Extract the (X, Y) coordinate from the center of the cell holding the provided text.  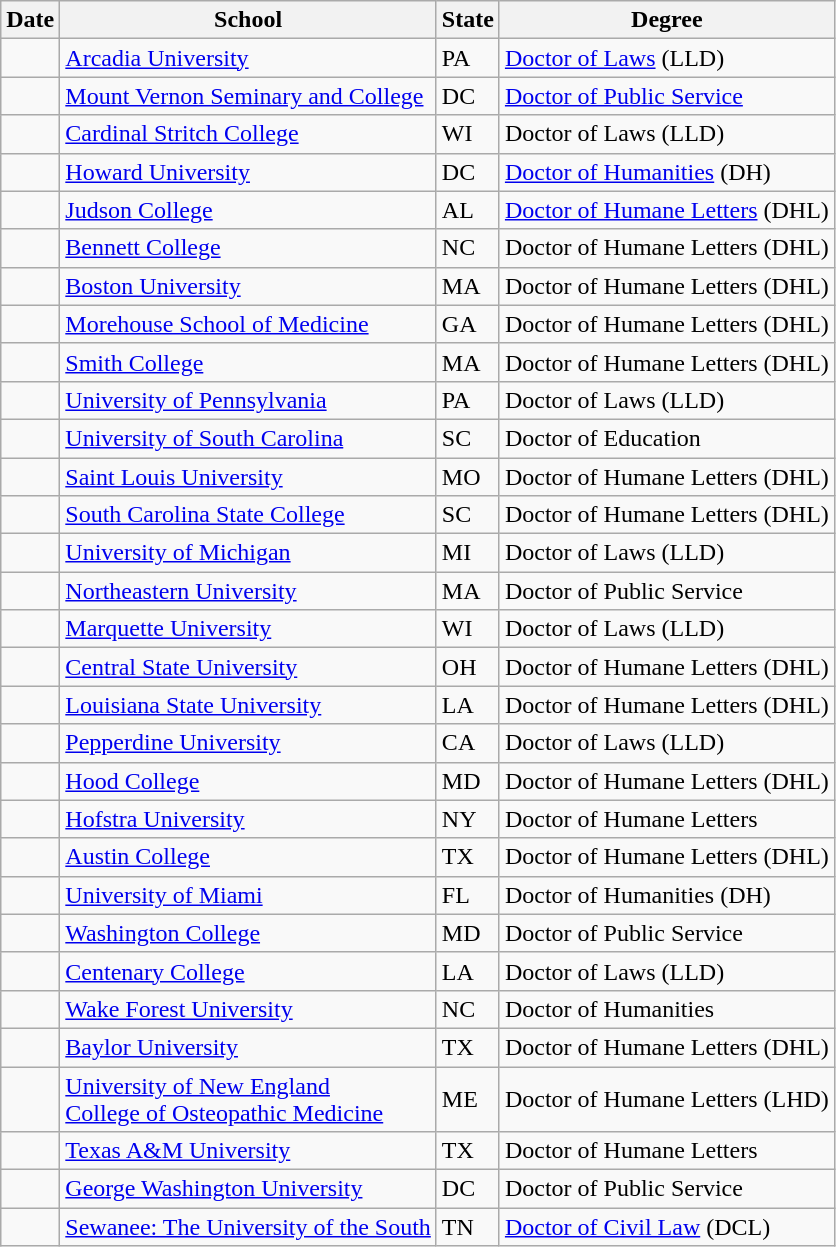
South Carolina State College (248, 515)
Saint Louis University (248, 477)
School (248, 20)
University of Miami (248, 895)
CA (468, 743)
Doctor of Education (666, 438)
Judson College (248, 210)
University of New EnglandCollege of Osteopathic Medicine (248, 1098)
Bennett College (248, 248)
Smith College (248, 362)
Cardinal Stritch College (248, 134)
Wake Forest University (248, 1009)
Hood College (248, 781)
Degree (666, 20)
Central State University (248, 667)
Arcadia University (248, 58)
Texas A&M University (248, 1151)
University of Michigan (248, 553)
Marquette University (248, 629)
Washington College (248, 933)
MI (468, 553)
University of Pennsylvania (248, 400)
Mount Vernon Seminary and College (248, 96)
NY (468, 819)
Howard University (248, 172)
Pepperdine University (248, 743)
Morehouse School of Medicine (248, 324)
University of South Carolina (248, 438)
Austin College (248, 857)
FL (468, 895)
ME (468, 1098)
George Washington University (248, 1189)
MO (468, 477)
Doctor of Humane Letters (LHD) (666, 1098)
TN (468, 1227)
Boston University (248, 286)
Doctor of Humanities (666, 1009)
Baylor University (248, 1047)
OH (468, 667)
Centenary College (248, 971)
Date (30, 20)
Northeastern University (248, 591)
Louisiana State University (248, 705)
Hofstra University (248, 819)
Sewanee: The University of the South (248, 1227)
GA (468, 324)
State (468, 20)
Doctor of Civil Law (DCL) (666, 1227)
AL (468, 210)
